Return [X, Y] of the center of cell containing provided text 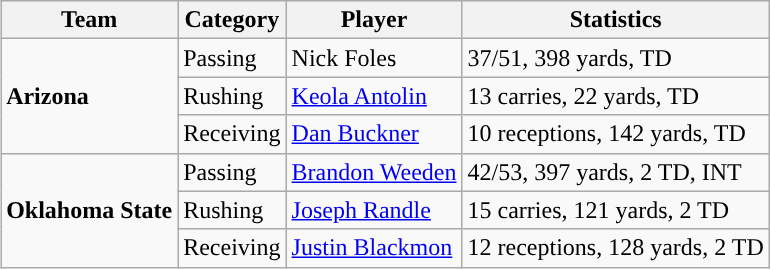
12 receptions, 128 yards, 2 TD [616, 248]
Team [90, 20]
Oklahoma State [90, 210]
Brandon Weeden [374, 172]
Justin Blackmon [374, 248]
Dan Buckner [374, 134]
37/51, 398 yards, TD [616, 58]
Statistics [616, 20]
42/53, 397 yards, 2 TD, INT [616, 172]
Keola Antolin [374, 96]
Player [374, 20]
Arizona [90, 96]
Nick Foles [374, 58]
10 receptions, 142 yards, TD [616, 134]
Joseph Randle [374, 210]
13 carries, 22 yards, TD [616, 96]
Category [232, 20]
15 carries, 121 yards, 2 TD [616, 210]
